Search for the cell housing the specified text and yield its (X, Y) center coordinate. 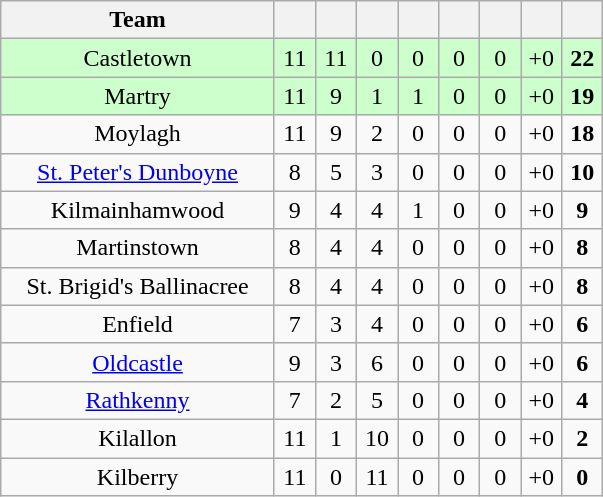
22 (582, 58)
Oldcastle (138, 362)
Kilberry (138, 477)
18 (582, 134)
Martry (138, 96)
Martinstown (138, 248)
Rathkenny (138, 400)
Enfield (138, 324)
Kilmainhamwood (138, 210)
Moylagh (138, 134)
St. Peter's Dunboyne (138, 172)
Kilallon (138, 438)
19 (582, 96)
Team (138, 20)
Castletown (138, 58)
St. Brigid's Ballinacree (138, 286)
